Determine the (x, y) coordinate at the center of the cell enclosing the given text.  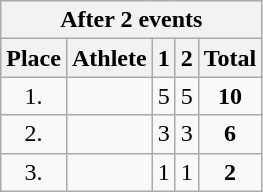
Total (230, 58)
1. (34, 96)
Place (34, 58)
3. (34, 172)
10 (230, 96)
6 (230, 134)
2. (34, 134)
Athlete (109, 58)
After 2 events (132, 20)
